Extract the (x, y) coordinate from the center of the cell holding the provided text.  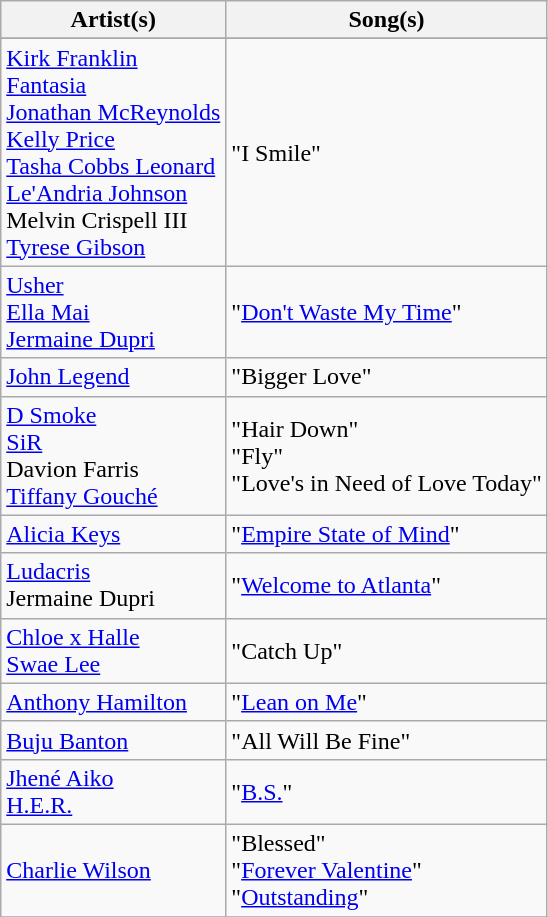
"Empire State of Mind" (386, 534)
Alicia Keys (114, 534)
"Don't Waste My Time" (386, 312)
D SmokeSiRDavion FarrisTiffany Gouché (114, 456)
Artist(s) (114, 20)
"Welcome to Atlanta" (386, 586)
Charlie Wilson (114, 870)
"Hair Down""Fly""Love's in Need of Love Today" (386, 456)
LudacrisJermaine Dupri (114, 586)
"Lean on Me" (386, 702)
Kirk FranklinFantasiaJonathan McReynoldsKelly PriceTasha Cobbs LeonardLe'Andria JohnsonMelvin Crispell IIITyrese Gibson (114, 152)
UsherElla MaiJermaine Dupri (114, 312)
Buju Banton (114, 740)
Jhené AikoH.E.R. (114, 792)
John Legend (114, 377)
"All Will Be Fine" (386, 740)
"B.S." (386, 792)
"Bigger Love" (386, 377)
"I Smile" (386, 152)
Song(s) (386, 20)
"Blessed""Forever Valentine""Outstanding" (386, 870)
Anthony Hamilton (114, 702)
Chloe x HalleSwae Lee (114, 650)
"Catch Up" (386, 650)
